Detect which cell encompasses the target text, then output its [X, Y] center coordinate. 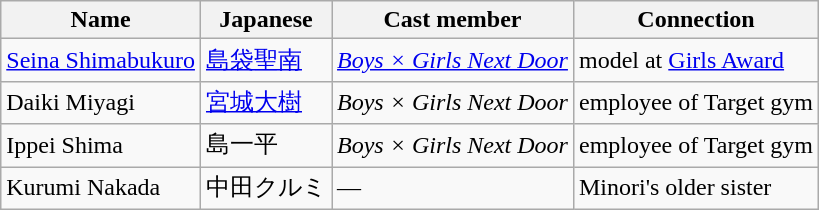
島袋聖南 [266, 60]
Minori's older sister [696, 188]
Daiki Miyagi [101, 102]
— [453, 188]
Seina Shimabukuro [101, 60]
宮城大樹 [266, 102]
Name [101, 20]
Connection [696, 20]
Ippei Shima [101, 146]
Japanese [266, 20]
島一平 [266, 146]
Kurumi Nakada [101, 188]
Cast member [453, 20]
中田クルミ [266, 188]
model at Girls Award [696, 60]
